Provide the [x, y] coordinate of the cell's center where the given text is located.  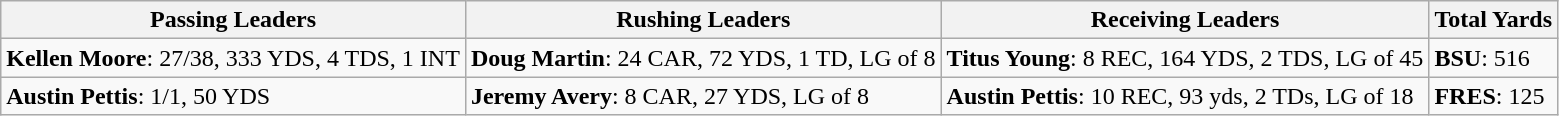
BSU: 516 [1494, 58]
Austin Pettis: 1/1, 50 YDS [234, 96]
Kellen Moore: 27/38, 333 YDS, 4 TDS, 1 INT [234, 58]
Total Yards [1494, 20]
Titus Young: 8 REC, 164 YDS, 2 TDS, LG of 45 [1185, 58]
Jeremy Avery: 8 CAR, 27 YDS, LG of 8 [703, 96]
Doug Martin: 24 CAR, 72 YDS, 1 TD, LG of 8 [703, 58]
Rushing Leaders [703, 20]
Passing Leaders [234, 20]
FRES: 125 [1494, 96]
Receiving Leaders [1185, 20]
Austin Pettis: 10 REC, 93 yds, 2 TDs, LG of 18 [1185, 96]
